Detect which cell encompasses the target text, then output its (X, Y) center coordinate. 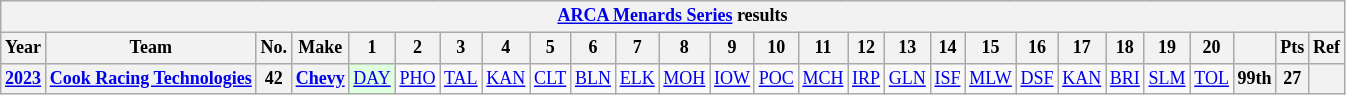
GLN (907, 78)
ISF (948, 78)
8 (684, 48)
ARCA Menards Series results (673, 16)
SLM (1167, 78)
ELK (637, 78)
42 (274, 78)
11 (823, 48)
15 (990, 48)
2 (418, 48)
16 (1037, 48)
2023 (24, 78)
TOL (1212, 78)
DAY (372, 78)
Pts (1292, 48)
MLW (990, 78)
18 (1126, 48)
IRP (866, 78)
BLN (594, 78)
13 (907, 48)
CLT (550, 78)
Cook Racing Technologies (150, 78)
1 (372, 48)
PHO (418, 78)
17 (1082, 48)
6 (594, 48)
14 (948, 48)
12 (866, 48)
POC (776, 78)
Year (24, 48)
3 (461, 48)
DSF (1037, 78)
MCH (823, 78)
7 (637, 48)
9 (732, 48)
IOW (732, 78)
Chevy (320, 78)
27 (1292, 78)
Team (150, 48)
BRI (1126, 78)
4 (506, 48)
MOH (684, 78)
19 (1167, 48)
99th (1254, 78)
TAL (461, 78)
5 (550, 48)
No. (274, 48)
10 (776, 48)
Ref (1327, 48)
20 (1212, 48)
Make (320, 48)
